Identify which cell holds the provided text, then report its (x, y) central coordinate. 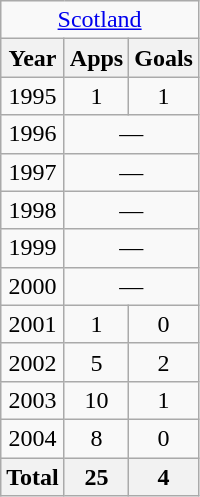
2002 (33, 362)
5 (96, 362)
2001 (33, 324)
4 (164, 477)
Apps (96, 58)
2 (164, 362)
1999 (33, 248)
2000 (33, 286)
Scotland (100, 20)
8 (96, 438)
Total (33, 477)
2003 (33, 400)
25 (96, 477)
1995 (33, 96)
10 (96, 400)
1997 (33, 172)
1996 (33, 134)
Year (33, 58)
2004 (33, 438)
1998 (33, 210)
Goals (164, 58)
